Detect which cell encompasses the target text, then output its (X, Y) center coordinate. 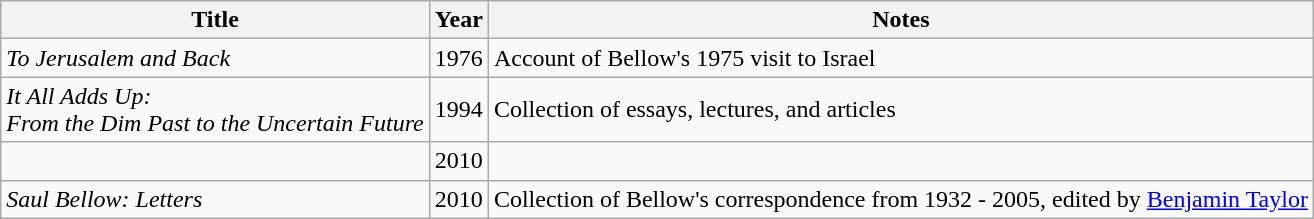
Year (458, 20)
To Jerusalem and Back (216, 58)
Title (216, 20)
Saul Bellow: Letters (216, 199)
Collection of essays, lectures, and articles (900, 110)
1994 (458, 110)
1976 (458, 58)
Collection of Bellow's correspondence from 1932 - 2005, edited by Benjamin Taylor (900, 199)
It All Adds Up:From the Dim Past to the Uncertain Future (216, 110)
Notes (900, 20)
Account of Bellow's 1975 visit to Israel (900, 58)
